Locate the cell with the specified text and output its (x, y) center coordinate. 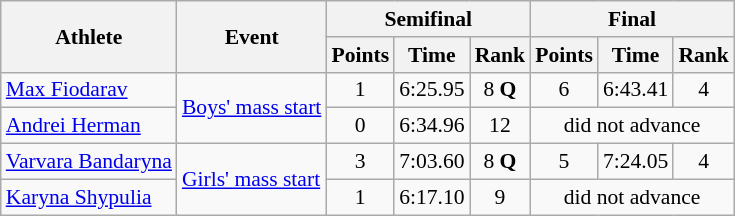
6:17.10 (432, 197)
7:24.05 (636, 162)
3 (360, 162)
Max Fiodarav (89, 90)
5 (564, 162)
Varvara Bandaryna (89, 162)
6:43.41 (636, 90)
7:03.60 (432, 162)
Karyna Shypulia (89, 197)
0 (360, 126)
6:25.95 (432, 90)
12 (500, 126)
Athlete (89, 36)
Final (632, 19)
Boys' mass start (252, 108)
Girls' mass start (252, 180)
Andrei Herman (89, 126)
6:34.96 (432, 126)
Event (252, 36)
6 (564, 90)
Semifinal (428, 19)
9 (500, 197)
